Output the (x, y) coordinate of the center of the cell containing the given text.  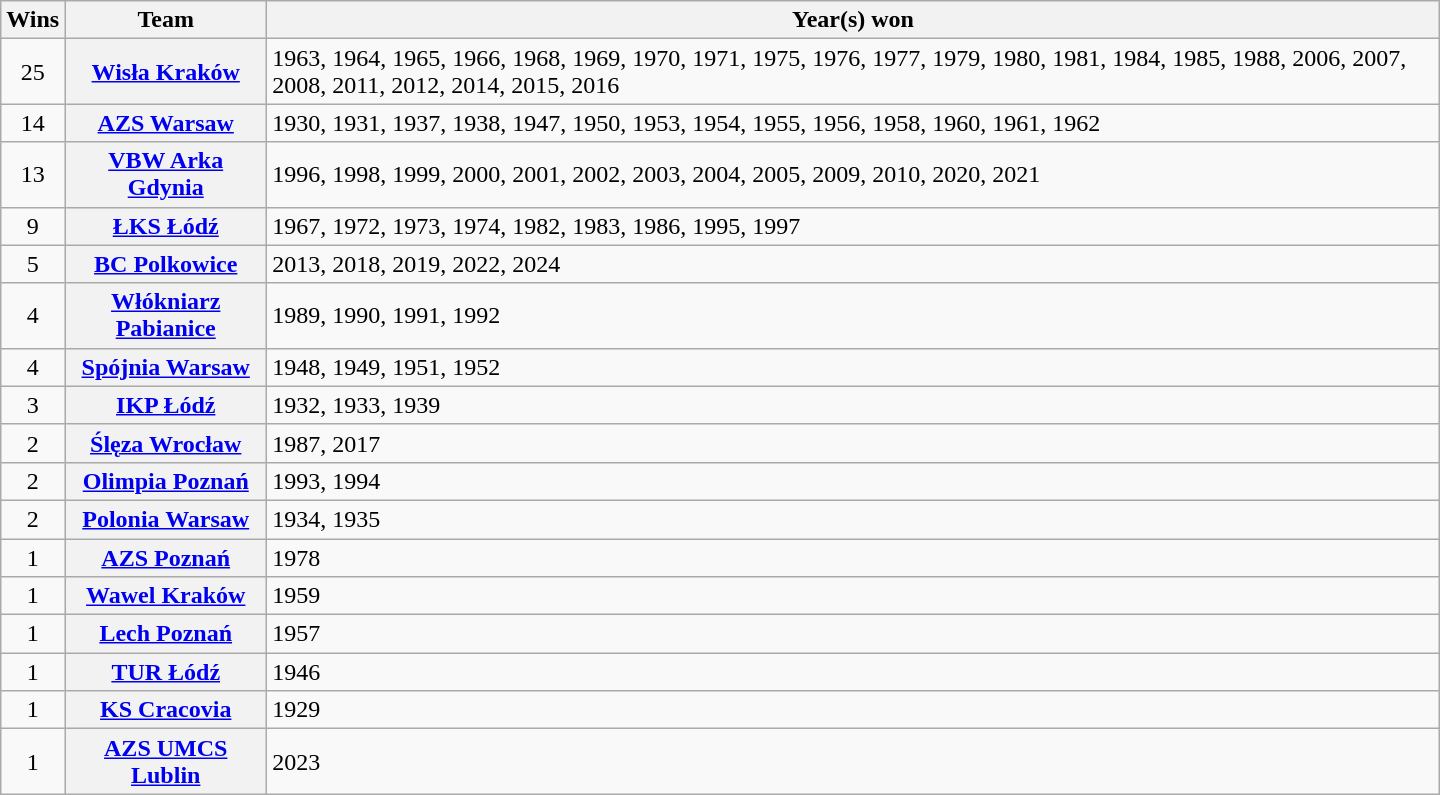
1959 (854, 596)
1948, 1949, 1951, 1952 (854, 367)
ŁKS Łódź (166, 226)
Wisła Kraków (166, 72)
BC Polkowice (166, 264)
1987, 2017 (854, 443)
1963, 1964, 1965, 1966, 1968, 1969, 1970, 1971, 1975, 1976, 1977, 1979, 1980, 1981, 1984, 1985, 1988, 2006, 2007, 2008, 2011, 2012, 2014, 2015, 2016 (854, 72)
1929 (854, 710)
Lech Poznań (166, 634)
1989, 1990, 1991, 1992 (854, 316)
VBW Arka Gdynia (166, 174)
AZS UMCS Lublin (166, 762)
13 (33, 174)
1978 (854, 557)
IKP Łódź (166, 405)
1946 (854, 672)
5 (33, 264)
AZS Warsaw (166, 123)
Włókniarz Pabianice (166, 316)
TUR Łódź (166, 672)
Year(s) won (854, 20)
Wins (33, 20)
25 (33, 72)
Wawel Kraków (166, 596)
Ślęza Wrocław (166, 443)
1993, 1994 (854, 481)
KS Cracovia (166, 710)
1932, 1933, 1939 (854, 405)
2023 (854, 762)
Olimpia Poznań (166, 481)
1996, 1998, 1999, 2000, 2001, 2002, 2003, 2004, 2005, 2009, 2010, 2020, 2021 (854, 174)
14 (33, 123)
Spójnia Warsaw (166, 367)
1934, 1935 (854, 519)
1930, 1931, 1937, 1938, 1947, 1950, 1953, 1954, 1955, 1956, 1958, 1960, 1961, 1962 (854, 123)
2013, 2018, 2019, 2022, 2024 (854, 264)
Polonia Warsaw (166, 519)
Team (166, 20)
9 (33, 226)
1957 (854, 634)
AZS Poznań (166, 557)
1967, 1972, 1973, 1974, 1982, 1983, 1986, 1995, 1997 (854, 226)
3 (33, 405)
